Detect which cell encompasses the target text, then output its (x, y) center coordinate. 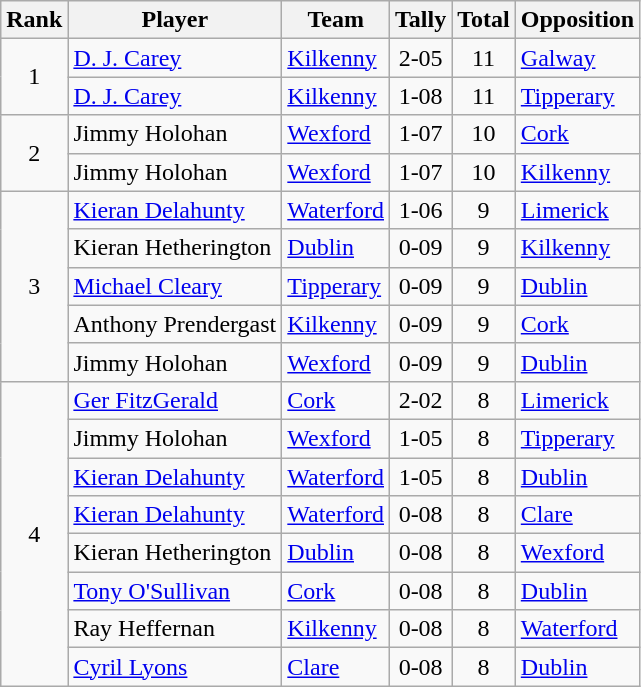
1 (34, 77)
Opposition (577, 20)
2 (34, 153)
4 (34, 533)
1-08 (421, 96)
Player (175, 20)
Tally (421, 20)
Ger FitzGerald (175, 400)
Rank (34, 20)
1-06 (421, 210)
Michael Cleary (175, 286)
Anthony Prendergast (175, 324)
Cyril Lyons (175, 667)
3 (34, 286)
Galway (577, 58)
Ray Heffernan (175, 629)
Tony O'Sullivan (175, 591)
Team (336, 20)
Total (484, 20)
2-02 (421, 400)
2-05 (421, 58)
